Search for the cell housing the specified text and yield its [x, y] center coordinate. 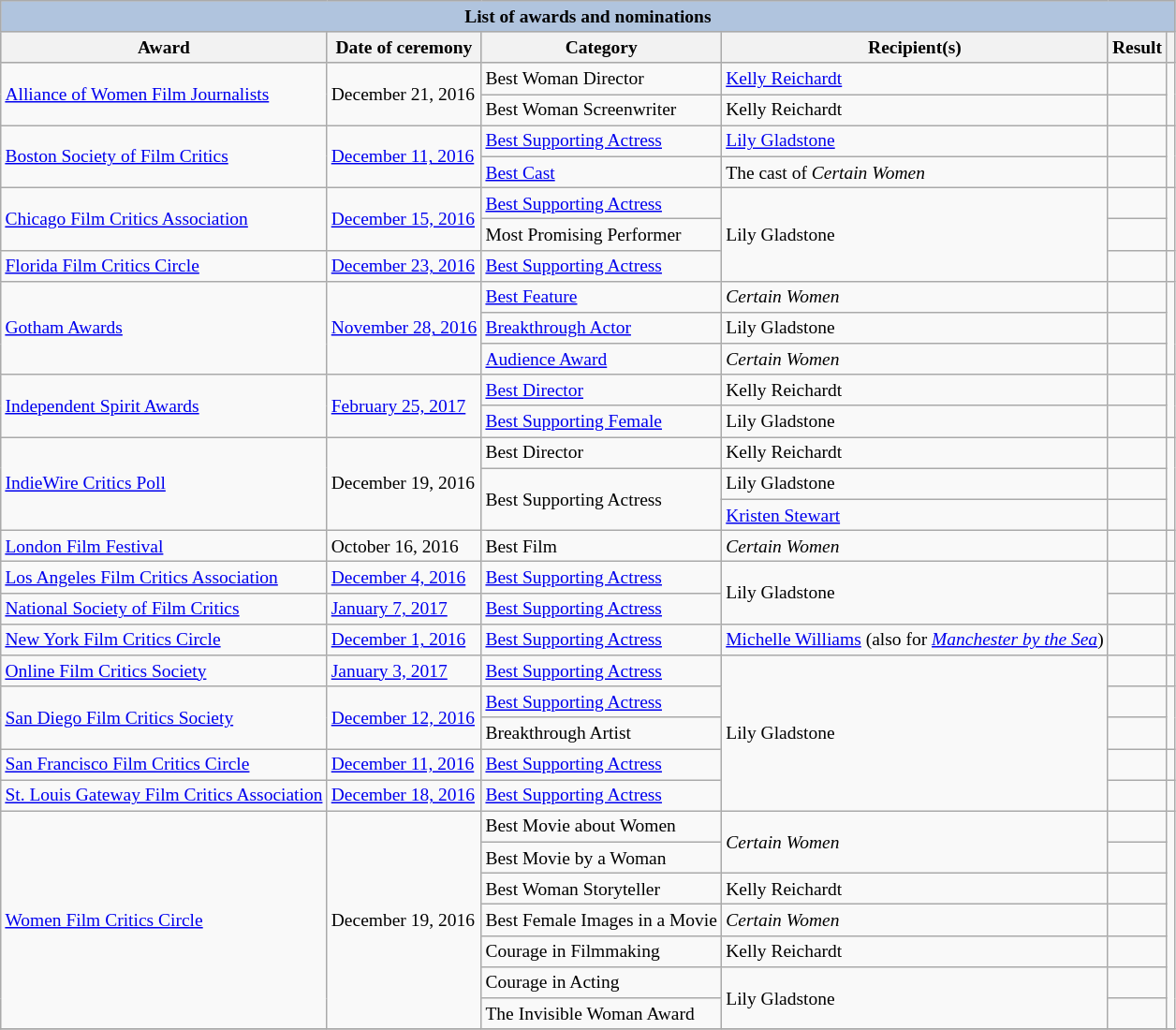
November 28, 2016 [404, 328]
Boston Society of Film Critics [164, 157]
Florida Film Critics Circle [164, 266]
Recipient(s) [916, 47]
Online Film Critics Society [164, 670]
December 1, 2016 [404, 639]
New York Film Critics Circle [164, 639]
Chicago Film Critics Association [164, 219]
December 15, 2016 [404, 219]
Best Supporting Female [601, 421]
London Film Festival [164, 547]
January 3, 2017 [404, 670]
St. Louis Gateway Film Critics Association [164, 796]
Best Cast [601, 172]
Best Woman Director [601, 79]
Breakthrough Artist [601, 732]
San Francisco Film Critics Circle [164, 764]
National Society of Film Critics [164, 609]
Result [1137, 47]
Los Angeles Film Critics Association [164, 577]
Best Movie by a Woman [601, 858]
Date of ceremony [404, 47]
Courage in Acting [601, 981]
December 12, 2016 [404, 717]
Award [164, 47]
IndieWire Critics Poll [164, 484]
Most Promising Performer [601, 234]
Best Female Images in a Movie [601, 920]
Gotham Awards [164, 328]
Independent Spirit Awards [164, 406]
December 18, 2016 [404, 796]
October 16, 2016 [404, 547]
December 4, 2016 [404, 577]
January 7, 2017 [404, 609]
February 25, 2017 [404, 406]
December 21, 2016 [404, 94]
December 23, 2016 [404, 266]
Breakthrough Actor [601, 328]
San Diego Film Critics Society [164, 717]
Best Feature [601, 296]
Kristen Stewart [916, 515]
Best Woman Screenwriter [601, 110]
Alliance of Women Film Journalists [164, 94]
Best Movie about Women [601, 826]
Category [601, 47]
Courage in Filmmaking [601, 951]
List of awards and nominations [588, 17]
The cast of Certain Women [916, 172]
Audience Award [601, 360]
Michelle Williams (also for Manchester by the Sea) [916, 639]
Women Film Critics Circle [164, 920]
The Invisible Woman Award [601, 1013]
Best Woman Storyteller [601, 890]
Best Film [601, 547]
